Pinpoint the cell where the given text exists, returning its (X, Y) midpoint coordinate. 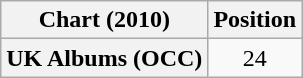
UK Albums (OCC) (104, 58)
24 (255, 58)
Position (255, 20)
Chart (2010) (104, 20)
